Locate the cell with the specified text and output its (X, Y) center coordinate. 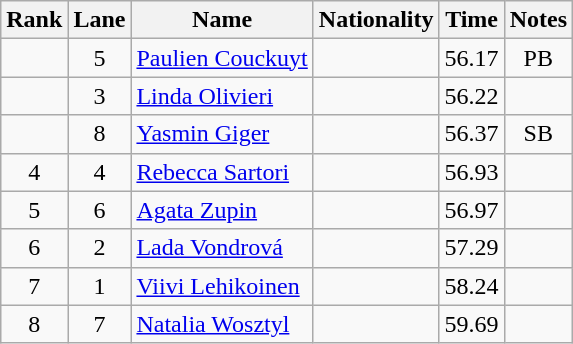
59.69 (472, 324)
2 (100, 248)
Yasmin Giger (222, 134)
PB (538, 58)
56.37 (472, 134)
56.17 (472, 58)
Viivi Lehikoinen (222, 286)
Notes (538, 20)
Name (222, 20)
Lane (100, 20)
Time (472, 20)
56.97 (472, 210)
Rebecca Sartori (222, 172)
Paulien Couckuyt (222, 58)
58.24 (472, 286)
57.29 (472, 248)
Linda Olivieri (222, 96)
1 (100, 286)
Agata Zupin (222, 210)
56.22 (472, 96)
SB (538, 134)
Lada Vondrová (222, 248)
56.93 (472, 172)
Natalia Wosztyl (222, 324)
Rank (34, 20)
3 (100, 96)
Nationality (376, 20)
